Provide the [X, Y] coordinate of the cell's center where the given text is located.  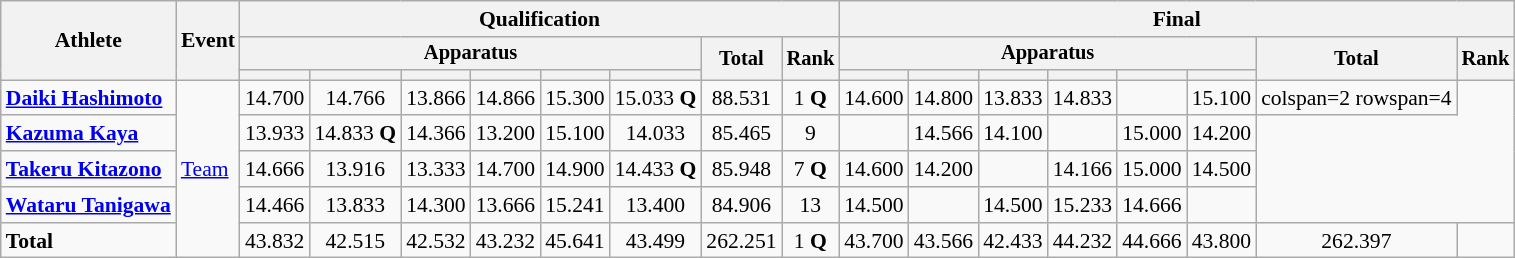
7 Q [811, 169]
14.100 [1012, 134]
14.900 [574, 169]
13.933 [274, 134]
14.433 Q [656, 169]
14.866 [506, 98]
Qualification [540, 19]
14.033 [656, 134]
85.465 [741, 134]
14.300 [436, 205]
1 Q [811, 98]
15.300 [574, 98]
85.948 [741, 169]
14.833 [1082, 98]
colspan=2 rowspan=4 [1356, 98]
13.400 [656, 205]
Event [208, 40]
9 [811, 134]
Kazuma Kaya [88, 134]
84.906 [741, 205]
13.666 [506, 205]
13.333 [436, 169]
15.033 Q [656, 98]
Takeru Kitazono [88, 169]
13.916 [355, 169]
13.866 [436, 98]
14.466 [274, 205]
Team [208, 169]
15.233 [1082, 205]
14.833 Q [355, 134]
88.531 [741, 98]
13 [811, 205]
14.566 [944, 134]
Wataru Tanigawa [88, 205]
14.366 [436, 134]
Final [1176, 19]
Athlete [88, 40]
14.800 [944, 98]
13.200 [506, 134]
15.241 [574, 205]
Daiki Hashimoto [88, 98]
14.766 [355, 98]
14.166 [1082, 169]
